Output the (X, Y) coordinate of the center of the cell containing the given text.  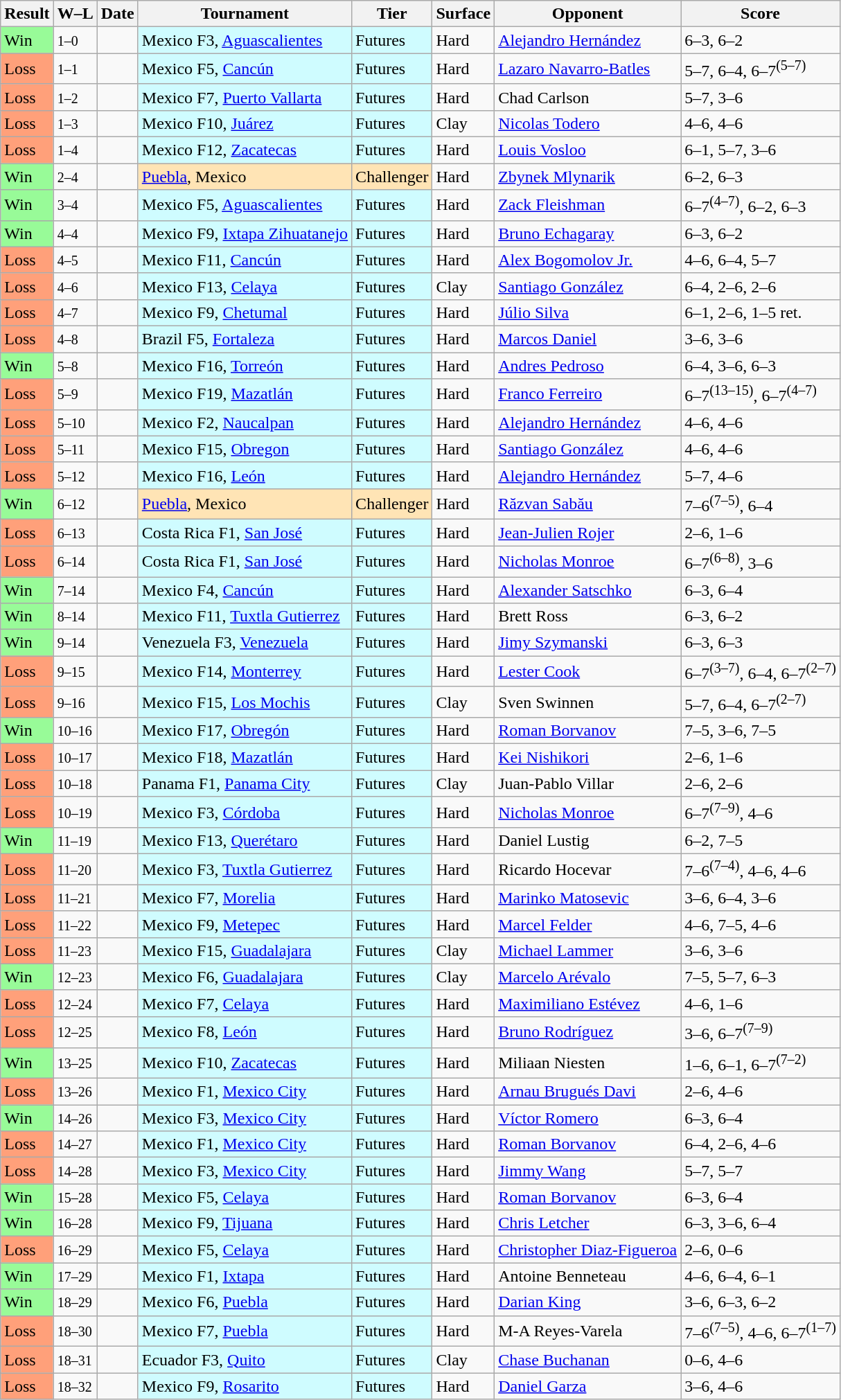
Mexico F5, Aguascalientes (245, 205)
Brazil F5, Fortaleza (245, 339)
3–6, 6–4, 3–6 (761, 898)
10–18 (75, 783)
4–6 (75, 286)
Surface (463, 14)
3–6, 4–6 (761, 1386)
2–6, 2–6 (761, 783)
4–5 (75, 260)
10–19 (75, 812)
Antoine Benneteau (587, 1276)
Mexico F7, Celaya (245, 1003)
4–6, 7–5, 4–6 (761, 924)
Juan-Pablo Villar (587, 783)
Darian King (587, 1302)
Christopher Diaz-Figueroa (587, 1250)
Mexico F13, Querétaro (245, 841)
1–4 (75, 150)
7–14 (75, 590)
1–2 (75, 97)
Mexico F11, Tuxtla Gutierrez (245, 617)
5–10 (75, 423)
1–1 (75, 69)
Sven Swinnen (587, 702)
6–4, 2–6, 2–6 (761, 286)
Mexico F2, Naucalpan (245, 423)
Marcelo Arévalo (587, 977)
Tournament (245, 14)
0–6, 4–6 (761, 1360)
11–20 (75, 870)
Mexico F10, Juárez (245, 123)
7–5, 3–6, 7–5 (761, 731)
11–21 (75, 898)
Mexico F6, Puebla (245, 1302)
Tier (392, 14)
Michael Lammer (587, 950)
Mexico F16, León (245, 475)
12–24 (75, 1003)
Panama F1, Panama City (245, 783)
Zbynek Mlynarik (587, 177)
6–7(6–8), 3–6 (761, 561)
17–29 (75, 1276)
Mexico F9, Ixtapa Zihuatanejo (245, 233)
Mexico F3, Córdoba (245, 812)
Mexico F9, Rosarito (245, 1386)
13–25 (75, 1063)
6–4, 2–6, 4–6 (761, 1144)
2–6, 4–6 (761, 1092)
Andres Pedroso (587, 366)
14–28 (75, 1171)
4–6, 1–6 (761, 1003)
Arnau Brugués Davi (587, 1092)
Mexico F5, Cancún (245, 69)
6–2, 7–5 (761, 841)
11–23 (75, 950)
1–3 (75, 123)
10–16 (75, 731)
Mexico F1, Ixtapa (245, 1276)
Mexico F7, Morelia (245, 898)
1–6, 6–1, 6–7(7–2) (761, 1063)
Maximiliano Estévez (587, 1003)
Mexico F3, Tuxtla Gutierrez (245, 870)
Mexico F11, Cancún (245, 260)
5–7, 5–7 (761, 1171)
Chad Carlson (587, 97)
9–16 (75, 702)
Marcos Daniel (587, 339)
7–6(7–5), 4–6, 6–7(1–7) (761, 1331)
Marinko Matosevic (587, 898)
6–4, 3–6, 6–3 (761, 366)
5–12 (75, 475)
Lester Cook (587, 672)
14–26 (75, 1118)
4–7 (75, 312)
6–2, 6–3 (761, 177)
Chase Buchanan (587, 1360)
Kei Nishikori (587, 757)
3–6, 6–3, 6–2 (761, 1302)
Mexico F7, Puebla (245, 1331)
6–3, 6–3 (761, 643)
Mexico F12, Zacatecas (245, 150)
16–29 (75, 1250)
11–19 (75, 841)
Bruno Rodríguez (587, 1032)
7–6(7–4), 4–6, 4–6 (761, 870)
15–28 (75, 1197)
4–6, 6–4, 5–7 (761, 260)
Date (118, 14)
Mexico F6, Guadalajara (245, 977)
6–14 (75, 561)
Mexico F15, Obregon (245, 449)
2–4 (75, 177)
5–7, 6–4, 6–7(5–7) (761, 69)
Mexico F18, Mazatlán (245, 757)
5–8 (75, 366)
Mexico F4, Cancún (245, 590)
Bruno Echagaray (587, 233)
Miliaan Niesten (587, 1063)
10–17 (75, 757)
5–11 (75, 449)
Alexander Satschko (587, 590)
9–15 (75, 672)
18–29 (75, 1302)
6–3, 3–6, 6–4 (761, 1223)
Lazaro Navarro-Batles (587, 69)
9–14 (75, 643)
6–7(7–9), 4–6 (761, 812)
Marcel Felder (587, 924)
12–23 (75, 977)
13–26 (75, 1092)
5–9 (75, 395)
1–0 (75, 40)
6–7(4–7), 6–2, 6–3 (761, 205)
3–4 (75, 205)
11–22 (75, 924)
5–7, 3–6 (761, 97)
4–4 (75, 233)
Louis Vosloo (587, 150)
Franco Ferreiro (587, 395)
Result (27, 14)
2–6, 0–6 (761, 1250)
7–6(7–5), 6–4 (761, 504)
4–6, 6–4, 6–1 (761, 1276)
Mexico F9, Tijuana (245, 1223)
Mexico F3, Aguascalientes (245, 40)
Răzvan Sabău (587, 504)
6–7(3–7), 6–4, 6–7(2–7) (761, 672)
5–7, 6–4, 6–7(2–7) (761, 702)
Ricardo Hocevar (587, 870)
Mexico F17, Obregón (245, 731)
Mexico F9, Chetumal (245, 312)
Mexico F14, Monterrey (245, 672)
14–27 (75, 1144)
6–1, 2–6, 1–5 ret. (761, 312)
Zack Fleishman (587, 205)
Daniel Garza (587, 1386)
6–7(13–15), 6–7(4–7) (761, 395)
Mexico F13, Celaya (245, 286)
Mexico F7, Puerto Vallarta (245, 97)
Mexico F16, Torreón (245, 366)
Nicolas Todero (587, 123)
M-A Reyes-Varela (587, 1331)
8–14 (75, 617)
18–31 (75, 1360)
Jimy Szymanski (587, 643)
Víctor Romero (587, 1118)
Mexico F8, León (245, 1032)
7–5, 5–7, 6–3 (761, 977)
16–28 (75, 1223)
Mexico F9, Metepec (245, 924)
Venezuela F3, Venezuela (245, 643)
18–30 (75, 1331)
3–6, 6–7(7–9) (761, 1032)
Alex Bogomolov Jr. (587, 260)
Jean-Julien Rojer (587, 533)
Daniel Lustig (587, 841)
Mexico F19, Mazatlán (245, 395)
5–7, 4–6 (761, 475)
Jimmy Wang (587, 1171)
Ecuador F3, Quito (245, 1360)
W–L (75, 14)
Score (761, 14)
6–1, 5–7, 3–6 (761, 150)
Mexico F10, Zacatecas (245, 1063)
6–12 (75, 504)
18–32 (75, 1386)
12–25 (75, 1032)
Júlio Silva (587, 312)
6–13 (75, 533)
4–8 (75, 339)
Opponent (587, 14)
Mexico F15, Los Mochis (245, 702)
Chris Letcher (587, 1223)
Mexico F15, Guadalajara (245, 950)
Brett Ross (587, 617)
